Output the (X, Y) coordinate of the center of the cell containing the given text.  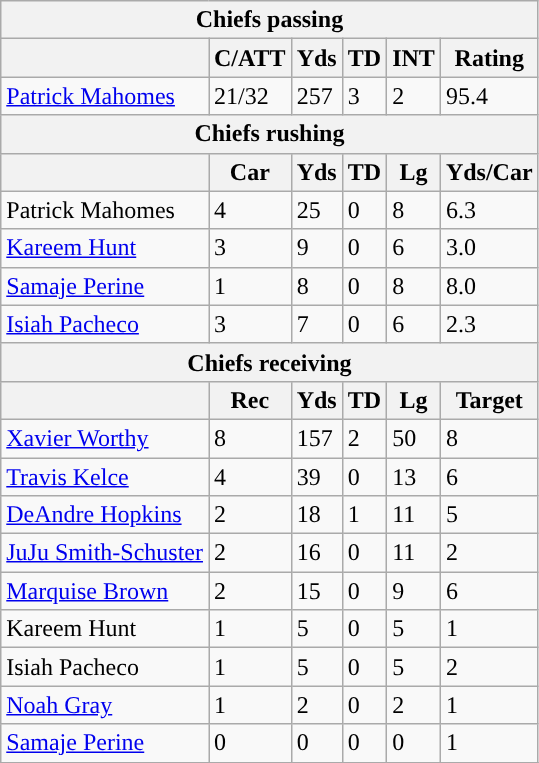
JuJu Smith-Schuster (105, 553)
7 (316, 324)
13 (414, 477)
25 (316, 210)
Chiefs rushing (270, 134)
8.0 (489, 286)
DeAndre Hopkins (105, 515)
3.0 (489, 248)
2.3 (489, 324)
Travis Kelce (105, 477)
Car (250, 172)
6.3 (489, 210)
15 (316, 591)
Chiefs passing (270, 20)
Xavier Worthy (105, 438)
95.4 (489, 96)
INT (414, 58)
157 (316, 438)
C/ATT (250, 58)
50 (414, 438)
Noah Gray (105, 705)
16 (316, 553)
Target (489, 400)
18 (316, 515)
Yds/Car (489, 172)
Rec (250, 400)
Marquise Brown (105, 591)
257 (316, 96)
21/32 (250, 96)
Rating (489, 58)
39 (316, 477)
Chiefs receiving (270, 362)
